Return the [x, y] coordinate for the center point of the cell that contains the specified text.  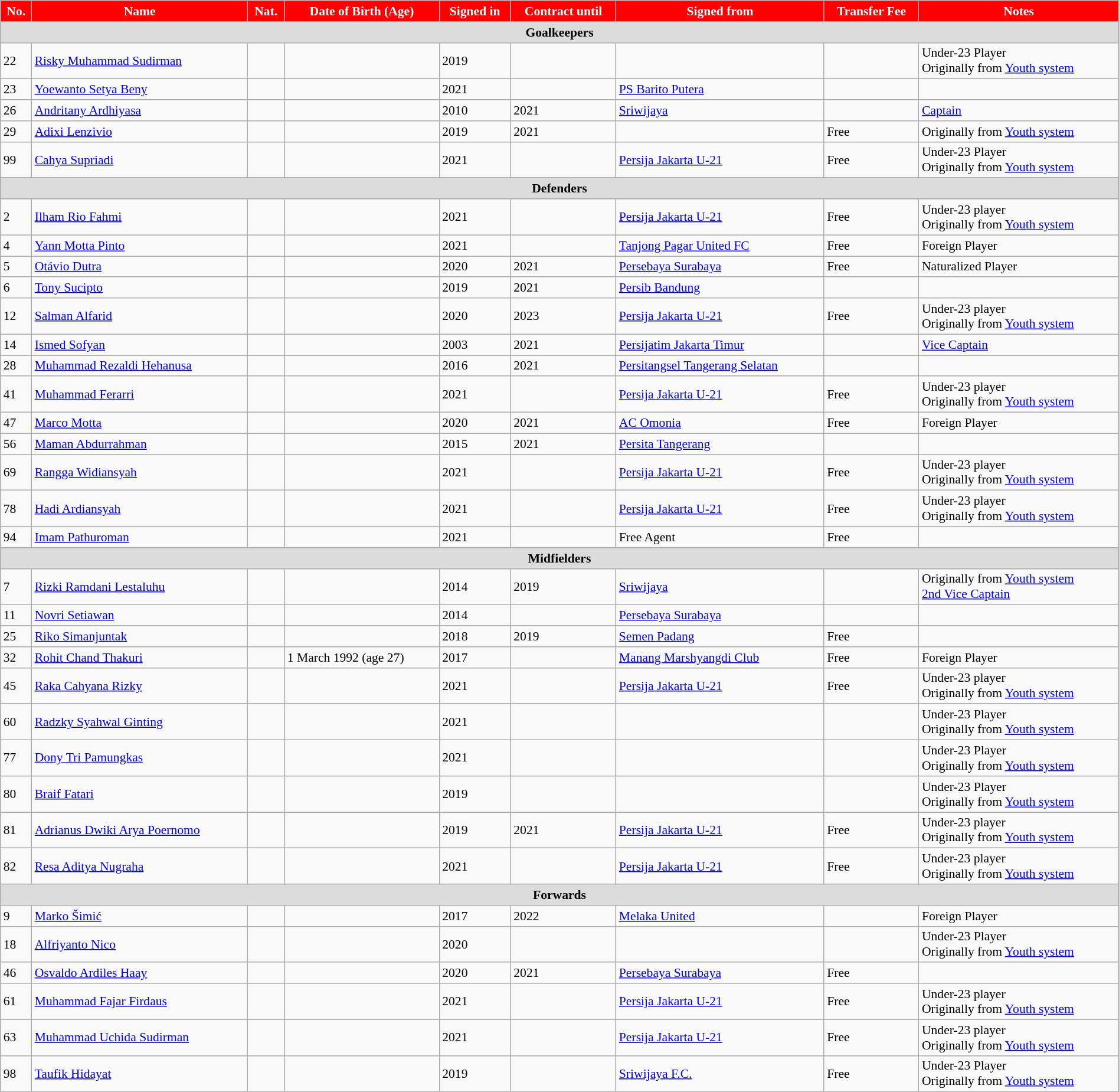
Braif Fatari [140, 795]
82 [17, 867]
Naturalized Player [1019, 267]
Originally from Youth system [1019, 132]
Yoewanto Setya Beny [140, 90]
Radzky Syahwal Ginting [140, 722]
Sriwijaya F.C. [720, 1073]
7 [17, 587]
Vice Captain [1019, 345]
Manang Marshyangdi Club [720, 658]
81 [17, 830]
1 March 1992 (age 27) [362, 658]
45 [17, 686]
Salman Alfarid [140, 316]
2003 [475, 345]
2010 [475, 110]
60 [17, 722]
Andritany Ardhiyasa [140, 110]
Midfielders [559, 558]
5 [17, 267]
Persib Bandung [720, 288]
Muhammad Ferarri [140, 394]
32 [17, 658]
69 [17, 472]
Contract until [563, 11]
Rohit Chand Thakuri [140, 658]
AC Omonia [720, 423]
25 [17, 636]
Raka Cahyana Rizky [140, 686]
2018 [475, 636]
Cahya Supriadi [140, 159]
2022 [563, 916]
Free Agent [720, 537]
Yann Motta Pinto [140, 246]
Risky Muhammad Sudirman [140, 60]
78 [17, 509]
Alfriyanto Nico [140, 944]
11 [17, 616]
Persitangsel Tangerang Selatan [720, 366]
Notes [1019, 11]
Resa Aditya Nugraha [140, 867]
Tony Sucipto [140, 288]
28 [17, 366]
Maman Abdurrahman [140, 444]
Captain [1019, 110]
Osvaldo Ardiles Haay [140, 973]
Adixi Lenzivio [140, 132]
56 [17, 444]
Adrianus Dwiki Arya Poernomo [140, 830]
94 [17, 537]
23 [17, 90]
Rizki Ramdani Lestaluhu [140, 587]
Muhammad Uchida Sudirman [140, 1038]
99 [17, 159]
Forwards [559, 895]
12 [17, 316]
2 [17, 217]
80 [17, 795]
Ilham Rio Fahmi [140, 217]
Taufik Hidayat [140, 1073]
Tanjong Pagar United FC [720, 246]
Muhammad Rezaldi Hehanusa [140, 366]
46 [17, 973]
98 [17, 1073]
Persijatim Jakarta Timur [720, 345]
Nat. [266, 11]
Melaka United [720, 916]
Marko Šimić [140, 916]
Ismed Sofyan [140, 345]
26 [17, 110]
Persita Tangerang [720, 444]
41 [17, 394]
2015 [475, 444]
Transfer Fee [871, 11]
Muhammad Fajar Firdaus [140, 1001]
61 [17, 1001]
Hadi Ardiansyah [140, 509]
77 [17, 758]
Originally from Youth system 2nd Vice Captain [1019, 587]
No. [17, 11]
29 [17, 132]
Rangga Widiansyah [140, 472]
Goalkeepers [559, 32]
Semen Padang [720, 636]
9 [17, 916]
18 [17, 944]
Signed in [475, 11]
63 [17, 1038]
Date of Birth (Age) [362, 11]
47 [17, 423]
Otávio Dutra [140, 267]
Name [140, 11]
2023 [563, 316]
2016 [475, 366]
4 [17, 246]
Dony Tri Pamungkas [140, 758]
14 [17, 345]
22 [17, 60]
Marco Motta [140, 423]
Riko Simanjuntak [140, 636]
Novri Setiawan [140, 616]
Imam Pathuroman [140, 537]
6 [17, 288]
Signed from [720, 11]
Defenders [559, 189]
PS Barito Putera [720, 90]
